Extract the [X, Y] coordinate from the center of the cell holding the provided text.  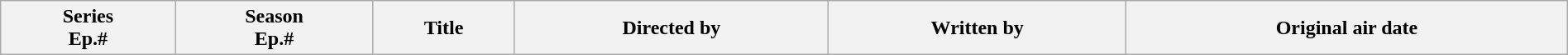
SeasonEp.# [275, 28]
Title [443, 28]
Original air date [1347, 28]
SeriesEp.# [88, 28]
Directed by [672, 28]
Written by [978, 28]
